Return the [x, y] coordinate for the center point of the cell that contains the specified text.  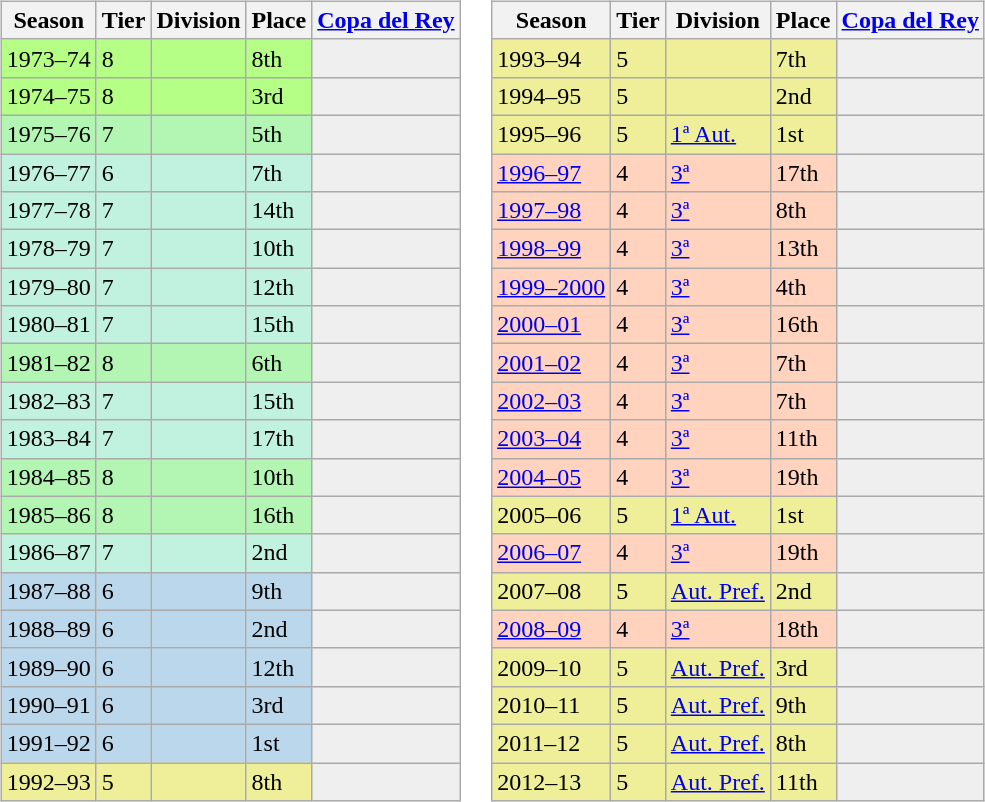
1974–75 [48, 96]
2008–09 [552, 629]
1988–89 [48, 629]
1982–83 [48, 401]
2010–11 [552, 705]
14th [279, 211]
1989–90 [48, 667]
2005–06 [552, 515]
2001–02 [552, 363]
2000–01 [552, 325]
2003–04 [552, 439]
2009–10 [552, 667]
4th [803, 287]
2012–13 [552, 781]
1994–95 [552, 96]
1997–98 [552, 211]
1987–88 [48, 591]
6th [279, 363]
5th [279, 134]
1983–84 [48, 439]
1976–77 [48, 173]
1980–81 [48, 325]
1977–78 [48, 211]
1978–79 [48, 249]
1990–91 [48, 705]
2007–08 [552, 591]
1979–80 [48, 287]
1992–93 [48, 781]
1973–74 [48, 58]
1995–96 [552, 134]
2004–05 [552, 477]
2011–12 [552, 743]
1998–99 [552, 249]
1986–87 [48, 553]
1975–76 [48, 134]
1993–94 [552, 58]
1984–85 [48, 477]
1985–86 [48, 515]
13th [803, 249]
1999–2000 [552, 287]
2002–03 [552, 401]
1981–82 [48, 363]
18th [803, 629]
1991–92 [48, 743]
2006–07 [552, 553]
1996–97 [552, 173]
